Extract the [X, Y] coordinate from the center of the cell holding the provided text.  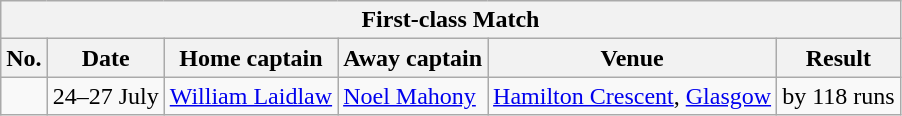
Date [106, 58]
Home captain [250, 58]
Hamilton Crescent, Glasgow [632, 96]
Noel Mahony [413, 96]
Venue [632, 58]
Result [839, 58]
No. [24, 58]
24–27 July [106, 96]
First-class Match [450, 20]
William Laidlaw [250, 96]
Away captain [413, 58]
by 118 runs [839, 96]
